Extract the [X, Y] coordinate from the center of the cell holding the provided text.  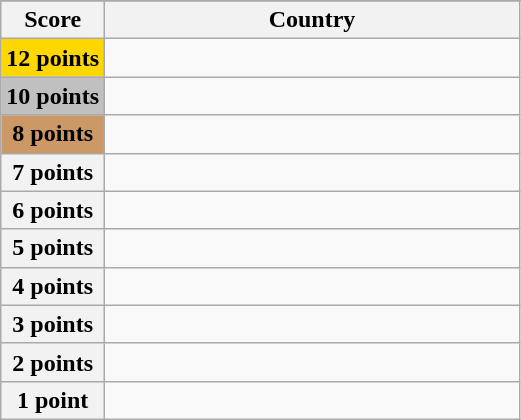
8 points [53, 134]
1 point [53, 400]
7 points [53, 172]
Country [312, 20]
12 points [53, 58]
2 points [53, 362]
6 points [53, 210]
4 points [53, 286]
3 points [53, 324]
5 points [53, 248]
10 points [53, 96]
Score [53, 20]
